Detect which cell encompasses the target text, then output its (x, y) center coordinate. 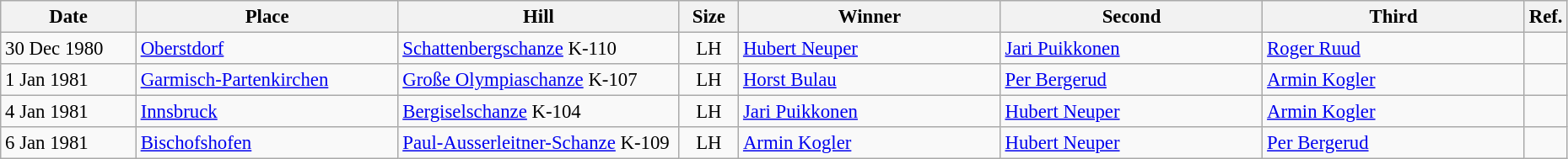
Innsbruck (267, 112)
Place (267, 17)
Ref. (1545, 17)
Winner (870, 17)
Size (709, 17)
1 Jan 1981 (69, 80)
4 Jan 1981 (69, 112)
6 Jan 1981 (69, 143)
Schattenbergschanze K-110 (538, 49)
Second (1132, 17)
Oberstdorf (267, 49)
Bischofshofen (267, 143)
Große Olympiaschanze K-107 (538, 80)
Horst Bulau (870, 80)
Garmisch-Partenkirchen (267, 80)
Date (69, 17)
Third (1393, 17)
30 Dec 1980 (69, 49)
Paul-Ausserleitner-Schanze K-109 (538, 143)
Roger Ruud (1393, 49)
Bergiselschanze K-104 (538, 112)
Hill (538, 17)
